Detect which cell encompasses the target text, then output its (X, Y) center coordinate. 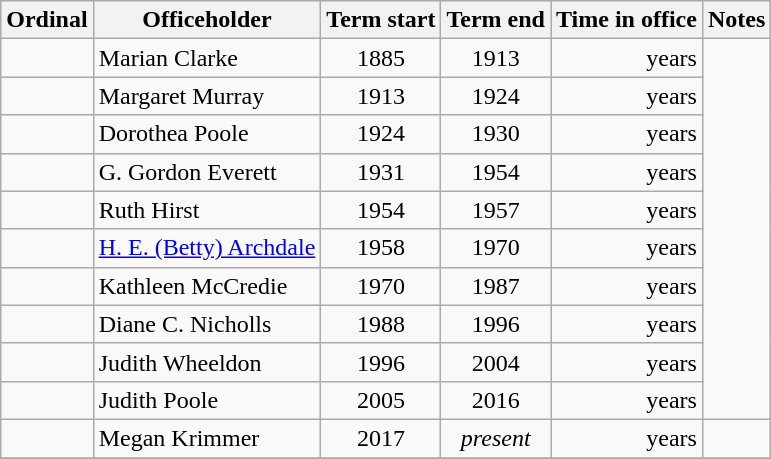
1988 (381, 324)
Ruth Hirst (207, 210)
Dorothea Poole (207, 134)
Margaret Murray (207, 96)
Judith Poole (207, 400)
Officeholder (207, 20)
Term end (496, 20)
Marian Clarke (207, 58)
Term start (381, 20)
G. Gordon Everett (207, 172)
1930 (496, 134)
Kathleen McCredie (207, 286)
1958 (381, 248)
Time in office (626, 20)
2017 (381, 438)
H. E. (Betty) Archdale (207, 248)
1931 (381, 172)
Judith Wheeldon (207, 362)
present (496, 438)
Megan Krimmer (207, 438)
2016 (496, 400)
2005 (381, 400)
1987 (496, 286)
Diane C. Nicholls (207, 324)
1885 (381, 58)
2004 (496, 362)
1957 (496, 210)
Notes (736, 20)
Ordinal (47, 20)
